Find where the given text appears and provide that cell's center as [x, y] coordinate. 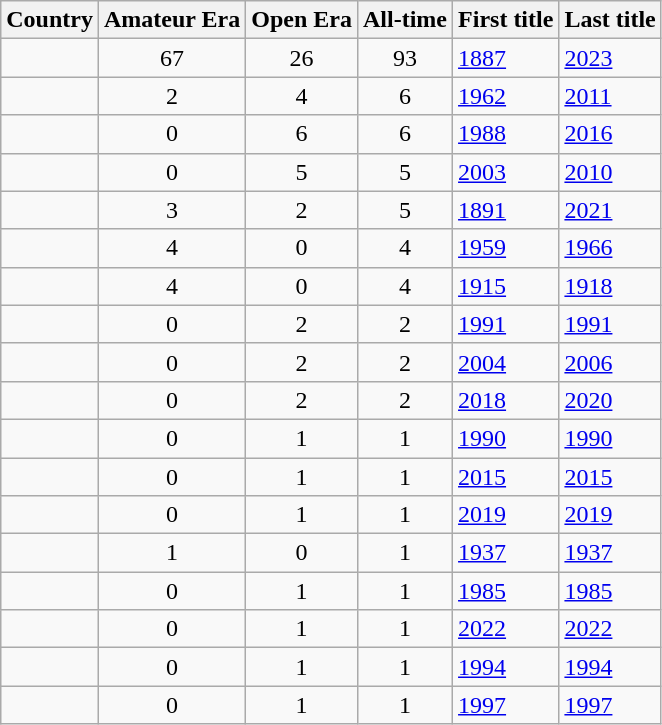
93 [404, 58]
1918 [610, 286]
2010 [610, 172]
Last title [610, 20]
2020 [610, 400]
First title [506, 20]
All-time [404, 20]
Amateur Era [172, 20]
26 [302, 58]
2006 [610, 362]
2021 [610, 210]
2016 [610, 134]
Open Era [302, 20]
1915 [506, 286]
1959 [506, 248]
1891 [506, 210]
2003 [506, 172]
1962 [506, 96]
2018 [506, 400]
2011 [610, 96]
3 [172, 210]
Country [50, 20]
2004 [506, 362]
1988 [506, 134]
1966 [610, 248]
67 [172, 58]
1887 [506, 58]
2023 [610, 58]
